Detect which cell encompasses the target text, then output its [x, y] center coordinate. 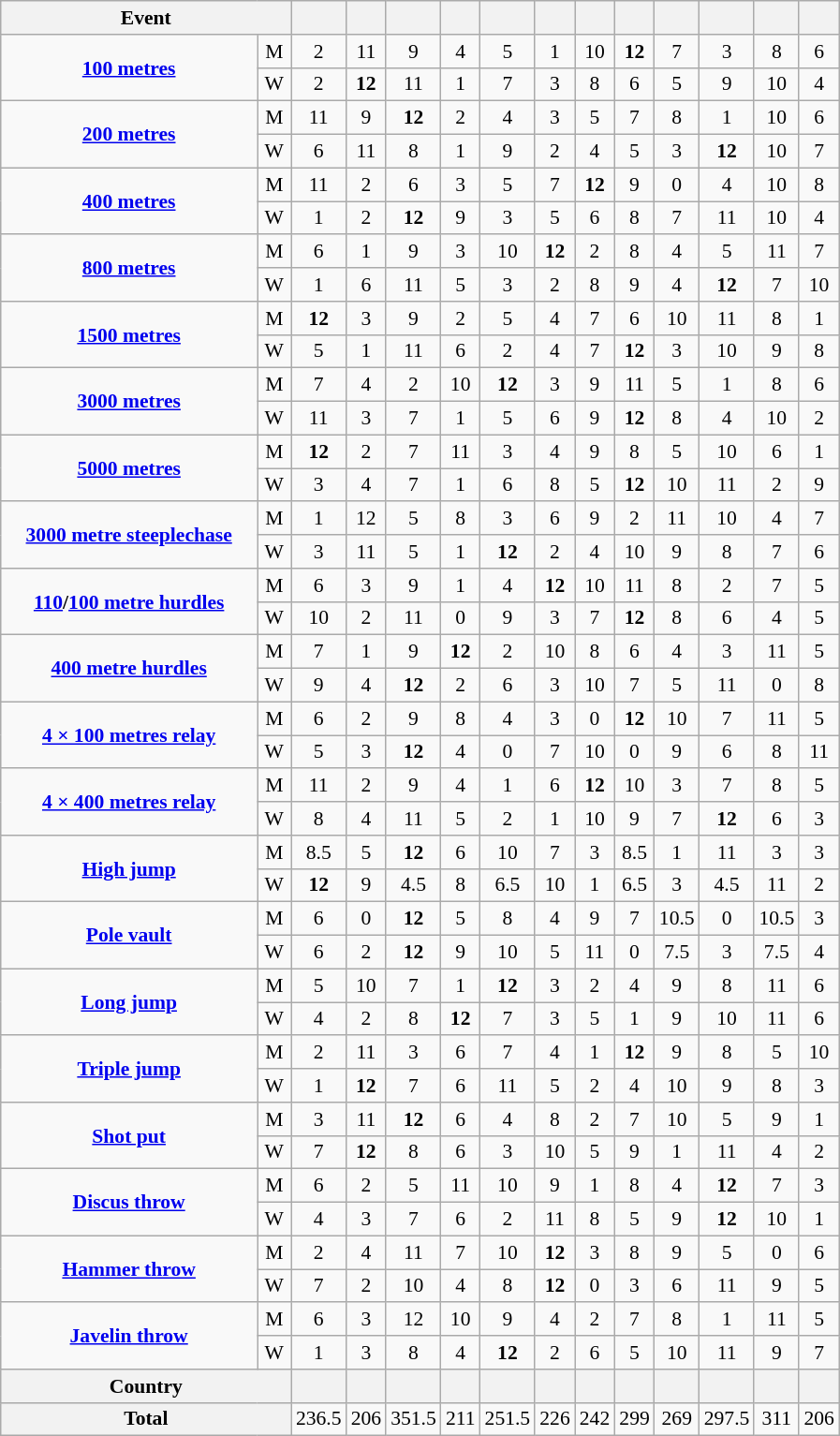
5000 metres [129, 468]
Long jump [129, 1002]
311 [776, 1419]
200 metres [129, 135]
297.5 [727, 1419]
242 [596, 1419]
400 metres [129, 200]
Javelin throw [129, 1336]
Pole vault [129, 935]
100 metres [129, 67]
Triple jump [129, 1070]
4 × 400 metres relay [129, 802]
3000 metres [129, 401]
Event [146, 18]
1500 metres [129, 335]
211 [461, 1419]
299 [635, 1419]
800 metres [129, 268]
269 [677, 1419]
110/100 metre hurdles [129, 601]
High jump [129, 869]
Discus throw [129, 1203]
3000 metre steeplechase [129, 536]
4 × 100 metres relay [129, 734]
226 [554, 1419]
Hammer throw [129, 1268]
351.5 [414, 1419]
Total [146, 1419]
Shot put [129, 1135]
Country [146, 1386]
236.5 [318, 1419]
400 metre hurdles [129, 669]
251.5 [508, 1419]
